From the cell containing the given text, extract its center point as [x, y] coordinate. 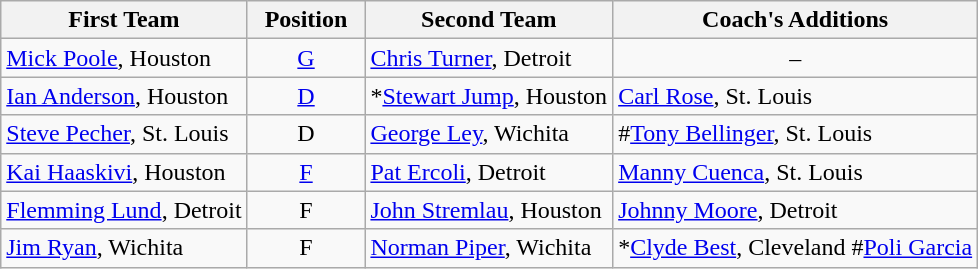
Norman Piper, Wichita [489, 248]
Coach's Additions [796, 20]
Pat Ercoli, Detroit [489, 172]
John Stremlau, Houston [489, 210]
– [796, 58]
First Team [124, 20]
Chris Turner, Detroit [489, 58]
#Tony Bellinger, St. Louis [796, 134]
Ian Anderson, Houston [124, 96]
Second Team [489, 20]
Mick Poole, Houston [124, 58]
George Ley, Wichita [489, 134]
*Clyde Best, Cleveland #Poli Garcia [796, 248]
Flemming Lund, Detroit [124, 210]
Johnny Moore, Detroit [796, 210]
Carl Rose, St. Louis [796, 96]
Jim Ryan, Wichita [124, 248]
Steve Pecher, St. Louis [124, 134]
G [306, 58]
Kai Haaskivi, Houston [124, 172]
Position [306, 20]
*Stewart Jump, Houston [489, 96]
Manny Cuenca, St. Louis [796, 172]
